Find where the given text appears and provide that cell's center as [X, Y] coordinate. 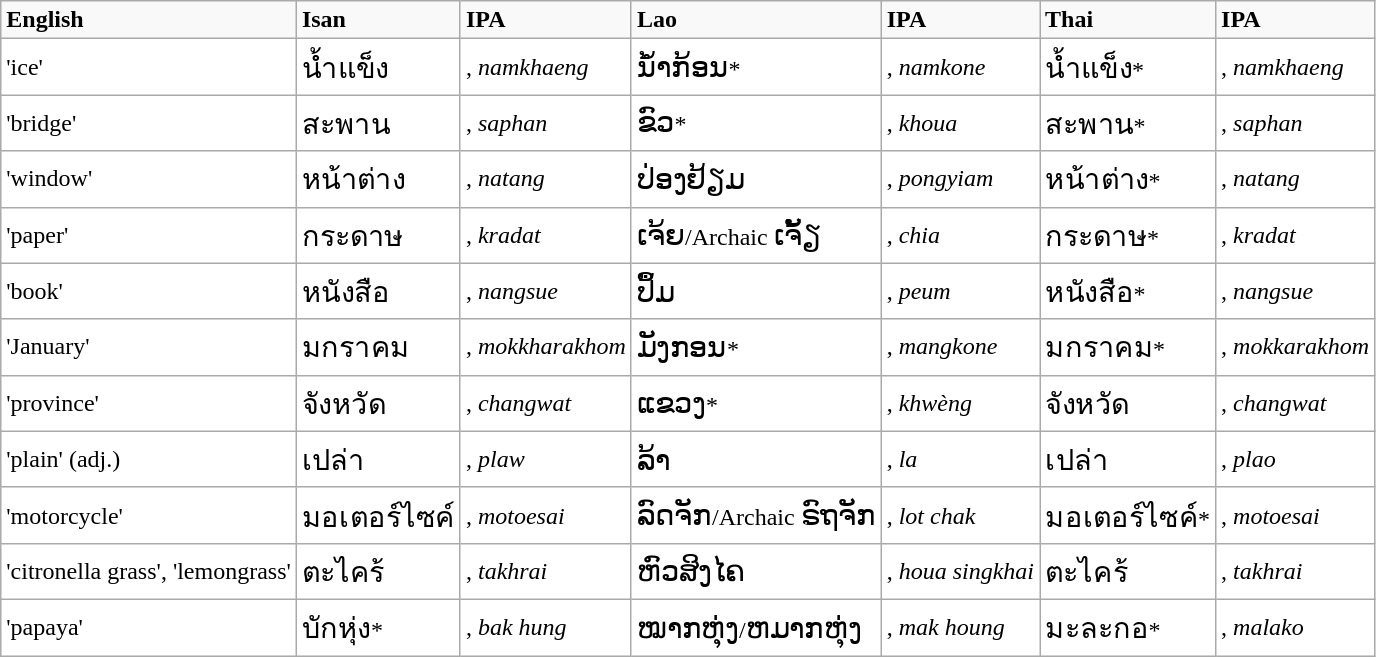
มอเตอร์ไซค์ [378, 515]
, khoua [960, 123]
กระดาษ* [1128, 235]
, pongyiam [960, 179]
, plao [1296, 459]
'window' [149, 179]
'motorcycle' [149, 515]
'ice' [149, 67]
Thai [1128, 20]
'bridge' [149, 123]
หนังสือ* [1128, 291]
มะละกอ* [1128, 627]
, mangkone [960, 347]
, mokkarakhom [1296, 347]
สะพาน [378, 123]
มกราคม* [1128, 347]
'plain' (adj.) [149, 459]
ມັງກອນ* [756, 347]
ຂົວ* [756, 123]
ລົດຈັກ/Archaic ຣົຖຈັກ [756, 515]
กระดาษ [378, 235]
, peum [960, 291]
, chia [960, 235]
'province' [149, 403]
ປຶ້ມ [756, 291]
, bak hung [546, 627]
ໝາກຫຸ່ງ/ຫມາກຫຸ່ງ [756, 627]
มกราคม [378, 347]
ເຈ້ຍ/Archaic ເຈັ້ຽ [756, 235]
'papaya' [149, 627]
, la [960, 459]
น้ำแข็ง* [1128, 67]
ຫົວສິງໄຄ [756, 571]
, mak houng [960, 627]
สะพาน* [1128, 123]
Lao [756, 20]
Isan [378, 20]
, khwèng [960, 403]
ນ້ຳກ້ອນ* [756, 67]
'book' [149, 291]
ແຂວງ* [756, 403]
'citronella grass', 'lemongrass' [149, 571]
มอเตอร์ไซค์* [1128, 515]
English [149, 20]
'paper' [149, 235]
, lot chak [960, 515]
, namkone [960, 67]
น้ำแข็ง [378, 67]
, mokkharakhom [546, 347]
หน้าต่าง* [1128, 179]
ລ້າ [756, 459]
บักหุ่ง* [378, 627]
, malako [1296, 627]
, plaw [546, 459]
'January' [149, 347]
หน้าต่าง [378, 179]
หนังสือ [378, 291]
, houa singkhai [960, 571]
ປ່ອງຢ້ຽມ [756, 179]
